Pinpoint the cell where the given text exists, returning its [x, y] midpoint coordinate. 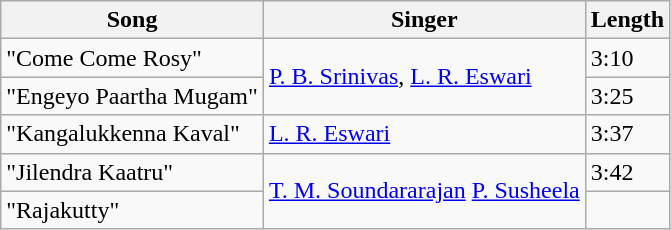
3:25 [627, 96]
"Engeyo Paartha Mugam" [132, 96]
3:10 [627, 58]
Song [132, 20]
"Come Come Rosy" [132, 58]
"Jilendra Kaatru" [132, 172]
"Rajakutty" [132, 210]
Singer [424, 20]
"Kangalukkenna Kaval" [132, 134]
T. M. Soundararajan P. Susheela [424, 191]
L. R. Eswari [424, 134]
P. B. Srinivas, L. R. Eswari [424, 77]
Length [627, 20]
3:37 [627, 134]
3:42 [627, 172]
